Output the (X, Y) coordinate of the center of the cell containing the given text.  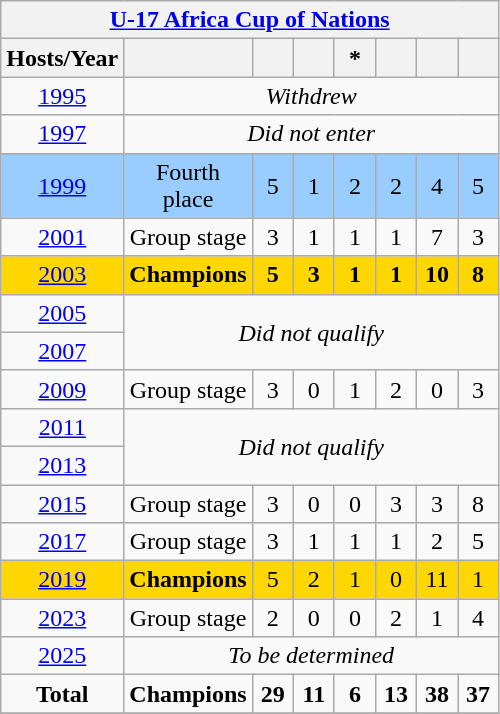
2005 (62, 313)
2013 (62, 465)
1995 (62, 96)
2007 (62, 351)
1997 (62, 134)
U-17 Africa Cup of Nations (250, 20)
13 (396, 694)
2017 (62, 542)
* (354, 58)
38 (436, 694)
2025 (62, 656)
2009 (62, 389)
Hosts/Year (62, 58)
2015 (62, 503)
2019 (62, 580)
Did not enter (312, 134)
10 (436, 275)
2023 (62, 618)
1999 (62, 186)
7 (436, 237)
2003 (62, 275)
To be determined (312, 656)
29 (272, 694)
2001 (62, 237)
37 (478, 694)
Total (62, 694)
6 (354, 694)
Withdrew (312, 96)
Fourth place (188, 186)
2011 (62, 427)
